Find where the given text appears and provide that cell's center as [x, y] coordinate. 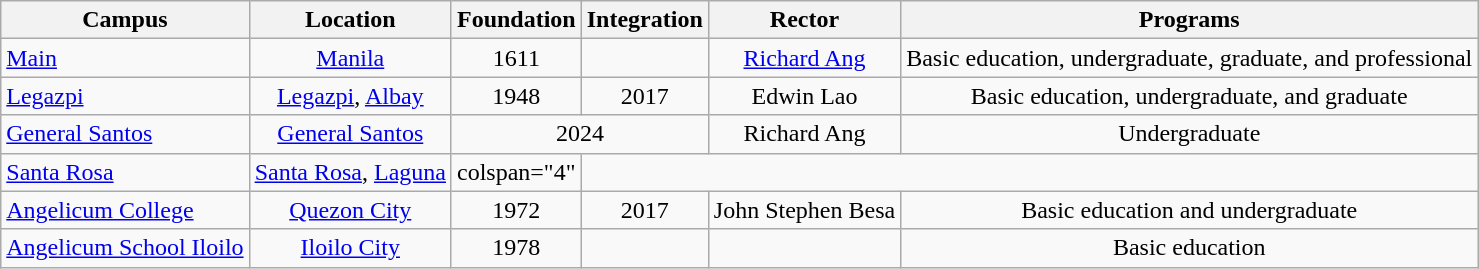
Undergraduate [1190, 134]
Basic education [1190, 248]
Edwin Lao [804, 96]
Iloilo City [350, 248]
1978 [516, 248]
colspan="4" [516, 172]
Angelicum College [125, 210]
Main [125, 58]
Location [350, 20]
Programs [1190, 20]
1972 [516, 210]
Campus [125, 20]
Legazpi [125, 96]
Foundation [516, 20]
Basic education and undergraduate [1190, 210]
Legazpi, Albay [350, 96]
Santa Rosa [125, 172]
Basic education, undergraduate, graduate, and professional [1190, 58]
Basic education, undergraduate, and graduate [1190, 96]
Manila [350, 58]
Angelicum School Iloilo [125, 248]
Quezon City [350, 210]
1611 [516, 58]
Santa Rosa, Laguna [350, 172]
Rector [804, 20]
Integration [644, 20]
2024 [580, 134]
John Stephen Besa [804, 210]
1948 [516, 96]
